Search for the cell housing the specified text and yield its (x, y) center coordinate. 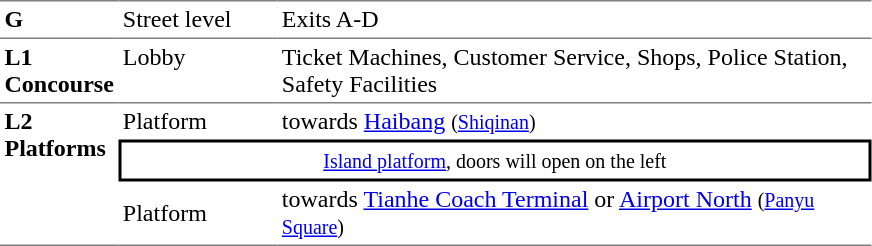
towards Haibang (Shiqinan) (574, 122)
Exits A-D (574, 19)
Lobby (198, 71)
Island platform, doors will open on the left (494, 161)
Street level (198, 19)
L2Platforms (59, 175)
G (59, 19)
towards Tianhe Coach Terminal or Airport North (Panyu Square) (574, 214)
L1Concourse (59, 71)
Ticket Machines, Customer Service, Shops, Police Station, Safety Facilities (574, 71)
